Locate the cell with the specified text and output its [X, Y] center coordinate. 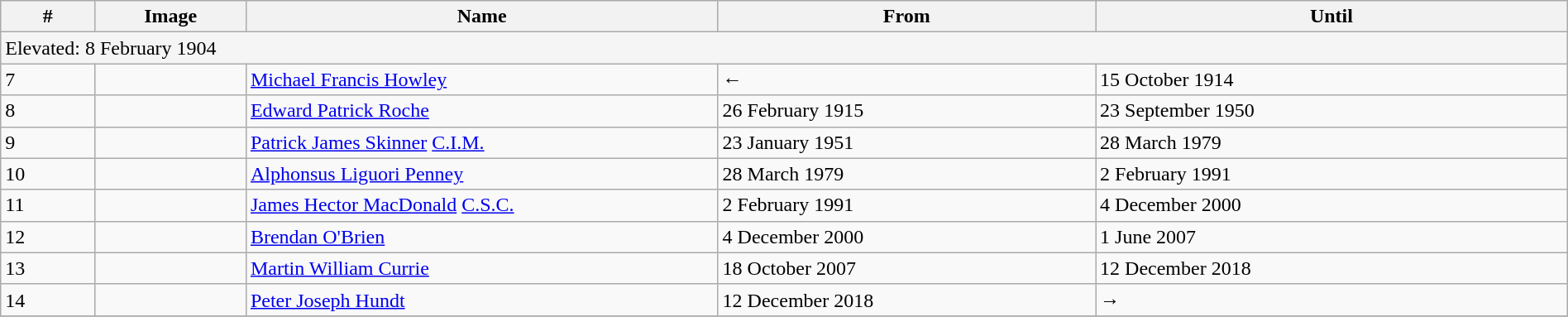
10 [48, 174]
Peter Joseph Hundt [481, 300]
26 February 1915 [906, 111]
8 [48, 111]
Image [170, 17]
Brendan O'Brien [481, 237]
9 [48, 142]
Name [481, 17]
→ [1331, 300]
23 January 1951 [906, 142]
1 June 2007 [1331, 237]
Elevated: 8 February 1904 [784, 48]
Until [1331, 17]
23 September 1950 [1331, 111]
James Hector MacDonald C.S.C. [481, 205]
Edward Patrick Roche [481, 111]
Michael Francis Howley [481, 79]
Martin William Currie [481, 268]
13 [48, 268]
# [48, 17]
From [906, 17]
15 October 1914 [1331, 79]
Alphonsus Liguori Penney [481, 174]
7 [48, 79]
18 October 2007 [906, 268]
11 [48, 205]
12 [48, 237]
← [906, 79]
14 [48, 300]
Patrick James Skinner C.I.M. [481, 142]
